Identify which cell holds the provided text, then report its (x, y) central coordinate. 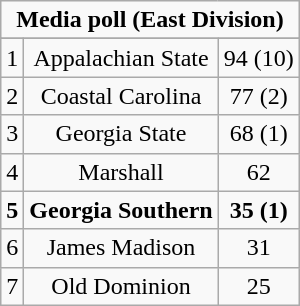
Coastal Carolina (121, 96)
5 (12, 210)
Appalachian State (121, 58)
4 (12, 172)
1 (12, 58)
Old Dominion (121, 286)
2 (12, 96)
Media poll (East Division) (150, 20)
25 (258, 286)
James Madison (121, 248)
77 (2) (258, 96)
31 (258, 248)
Georgia State (121, 134)
62 (258, 172)
94 (10) (258, 58)
7 (12, 286)
68 (1) (258, 134)
3 (12, 134)
6 (12, 248)
Georgia Southern (121, 210)
35 (1) (258, 210)
Marshall (121, 172)
